Return [x, y] of the center of cell containing provided text 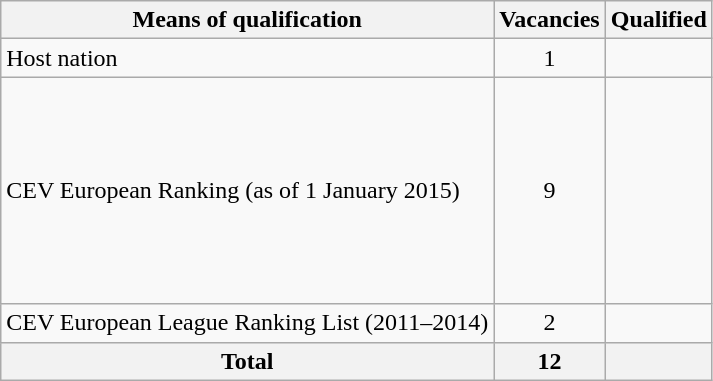
Total [248, 361]
9 [550, 190]
CEV European League Ranking List (2011–2014) [248, 323]
Vacancies [550, 20]
Qualified [658, 20]
Host nation [248, 58]
2 [550, 323]
1 [550, 58]
12 [550, 361]
CEV European Ranking (as of 1 January 2015) [248, 190]
Means of qualification [248, 20]
